For the text-containing cell, return its midpoint in (x, y) coordinate format. 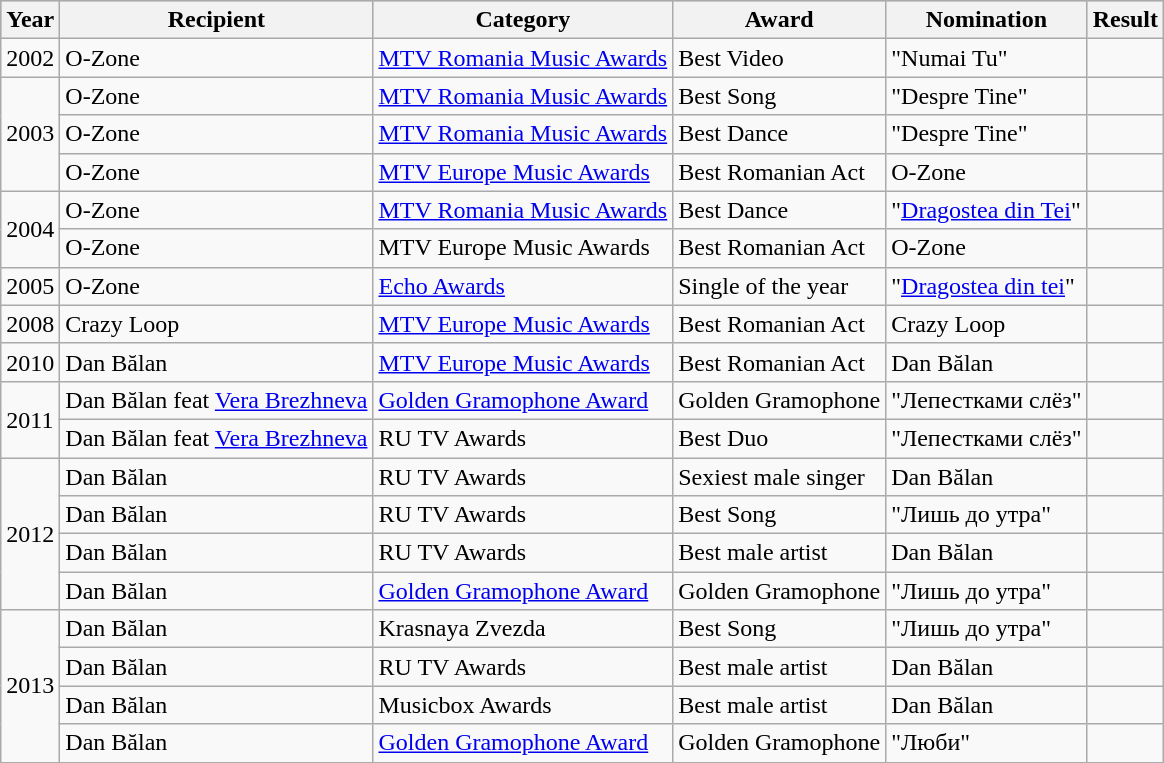
2002 (30, 58)
2011 (30, 419)
"Люби" (986, 743)
Best Video (780, 58)
Echo Awards (523, 286)
2003 (30, 134)
2008 (30, 324)
Result (1125, 20)
2012 (30, 534)
Krasnaya Zvezda (523, 629)
Nomination (986, 20)
Single of the year (780, 286)
"Dragostea din Tei" (986, 210)
2005 (30, 286)
"Numai Tu" (986, 58)
"Dragostea din tei" (986, 286)
2013 (30, 686)
Best Duo (780, 438)
2010 (30, 362)
Year (30, 20)
2004 (30, 229)
Recipient (216, 20)
Award (780, 20)
Musicbox Awards (523, 705)
Category (523, 20)
Sexiest male singer (780, 477)
